Scan for the cell matching the given text and deliver its (x, y) coordinate at center. 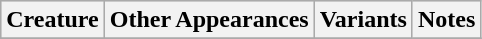
Notes (446, 20)
Creature (52, 20)
Other Appearances (209, 20)
Variants (363, 20)
